Detect which cell encompasses the target text, then output its (x, y) center coordinate. 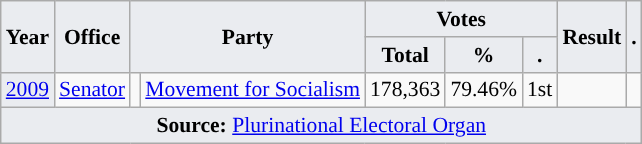
Year (28, 36)
Total (405, 55)
Movement for Socialism (252, 90)
79.46% (484, 90)
178,363 (405, 90)
2009 (28, 90)
Senator (92, 90)
Result (592, 36)
Office (92, 36)
% (484, 55)
Votes (461, 19)
Party (248, 36)
Source: Plurinational Electoral Organ (322, 126)
1st (540, 90)
